Return (X, Y) of the center of cell containing provided text 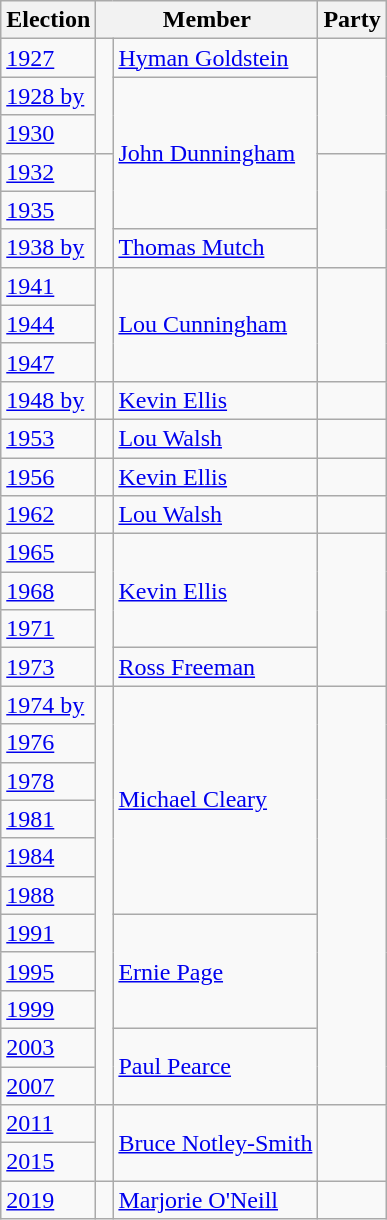
1974 by (48, 705)
Election (48, 20)
1965 (48, 553)
Member (207, 20)
Bruce Notley-Smith (216, 1143)
John Dunningham (216, 153)
1988 (48, 895)
1984 (48, 857)
1927 (48, 58)
1956 (48, 477)
1932 (48, 172)
1938 by (48, 248)
1935 (48, 210)
Marjorie O'Neill (216, 1200)
2019 (48, 1200)
1995 (48, 971)
1962 (48, 515)
1973 (48, 667)
Paul Pearce (216, 1066)
1991 (48, 933)
Hyman Goldstein (216, 58)
2003 (48, 1047)
2015 (48, 1162)
1981 (48, 819)
1953 (48, 438)
1928 by (48, 96)
Lou Cunningham (216, 324)
Party (352, 20)
1930 (48, 134)
Michael Cleary (216, 800)
Thomas Mutch (216, 248)
2011 (48, 1124)
Ernie Page (216, 971)
1941 (48, 286)
1976 (48, 743)
1948 by (48, 400)
1978 (48, 781)
1944 (48, 324)
1999 (48, 1009)
1968 (48, 591)
1947 (48, 362)
Ross Freeman (216, 667)
1971 (48, 629)
2007 (48, 1085)
